Find where the given text appears and provide that cell's center as [X, Y] coordinate. 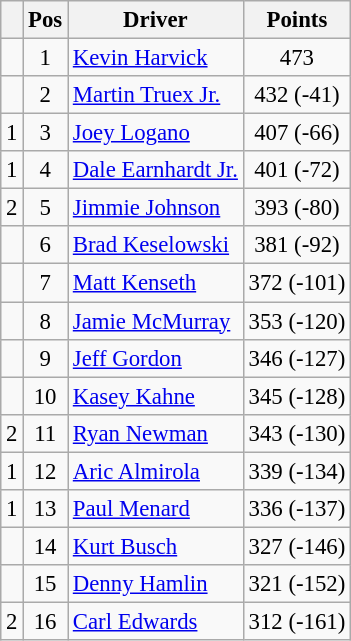
393 (-80) [296, 208]
Driver [156, 20]
11 [46, 433]
Denny Hamlin [156, 584]
4 [46, 170]
Pos [46, 20]
5 [46, 208]
15 [46, 584]
6 [46, 245]
Ryan Newman [156, 433]
Kasey Kahne [156, 396]
Jimmie Johnson [156, 208]
Carl Edwards [156, 621]
321 (-152) [296, 584]
8 [46, 321]
381 (-92) [296, 245]
3 [46, 133]
9 [46, 358]
Matt Kenseth [156, 283]
346 (-127) [296, 358]
407 (-66) [296, 133]
Dale Earnhardt Jr. [156, 170]
473 [296, 58]
Paul Menard [156, 509]
401 (-72) [296, 170]
339 (-134) [296, 471]
Brad Keselowski [156, 245]
7 [46, 283]
12 [46, 471]
Aric Almirola [156, 471]
14 [46, 546]
327 (-146) [296, 546]
432 (-41) [296, 95]
336 (-137) [296, 509]
Jamie McMurray [156, 321]
372 (-101) [296, 283]
345 (-128) [296, 396]
Martin Truex Jr. [156, 95]
Kurt Busch [156, 546]
Jeff Gordon [156, 358]
10 [46, 396]
16 [46, 621]
343 (-130) [296, 433]
Points [296, 20]
312 (-161) [296, 621]
353 (-120) [296, 321]
Kevin Harvick [156, 58]
13 [46, 509]
Joey Logano [156, 133]
